Return (X, Y) of the center of cell containing provided text 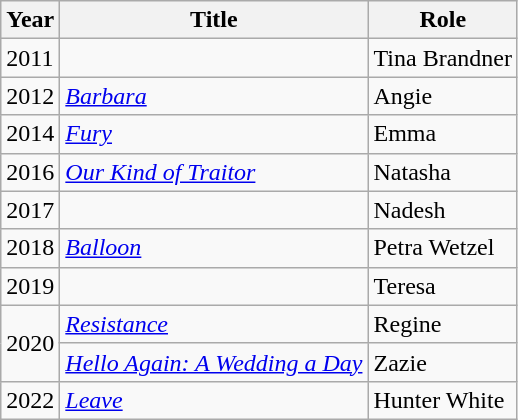
2017 (30, 210)
Natasha (443, 172)
Hello Again: A Wedding a Day (214, 362)
2014 (30, 134)
2019 (30, 286)
Our Kind of Traitor (214, 172)
Zazie (443, 362)
2011 (30, 58)
Resistance (214, 324)
Petra Wetzel (443, 248)
Barbara (214, 96)
Year (30, 20)
2022 (30, 400)
Nadesh (443, 210)
2012 (30, 96)
2018 (30, 248)
Balloon (214, 248)
Angie (443, 96)
Hunter White (443, 400)
Leave (214, 400)
Teresa (443, 286)
Regine (443, 324)
Emma (443, 134)
2020 (30, 343)
2016 (30, 172)
Tina Brandner (443, 58)
Role (443, 20)
Title (214, 20)
Fury (214, 134)
